Locate the cell with the specified text and output its [x, y] center coordinate. 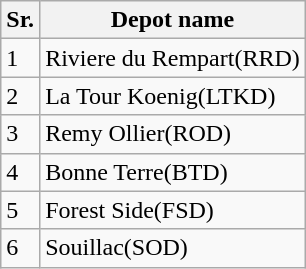
Bonne Terre(BTD) [173, 172]
Sr. [20, 20]
Depot name [173, 20]
Souillac(SOD) [173, 248]
2 [20, 96]
6 [20, 248]
Remy Ollier(ROD) [173, 134]
Riviere du Rempart(RRD) [173, 58]
Forest Side(FSD) [173, 210]
1 [20, 58]
4 [20, 172]
5 [20, 210]
La Tour Koenig(LTKD) [173, 96]
3 [20, 134]
